Return the [x, y] coordinate for the center point of the cell that contains the specified text.  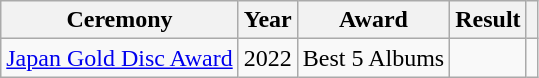
Japan Gold Disc Award [120, 58]
Year [268, 20]
Award [373, 20]
Best 5 Albums [373, 58]
2022 [268, 58]
Result [488, 20]
Ceremony [120, 20]
